Scan for the cell matching the given text and deliver its [x, y] coordinate at center. 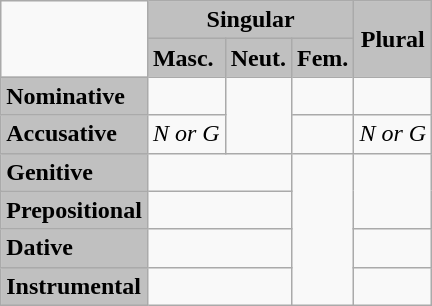
Dative [74, 248]
Prepositional [74, 210]
Accusative [74, 134]
Genitive [74, 172]
Nominative [74, 96]
Instrumental [74, 286]
Masc. [186, 58]
Neut. [258, 58]
Fem. [323, 58]
Singular [250, 20]
Plural [393, 39]
